Locate the cell with the specified text and output its (x, y) center coordinate. 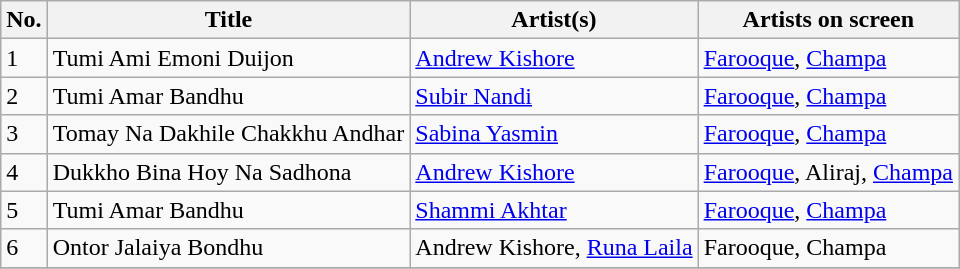
1 (24, 58)
Tumi Ami Emoni Duijon (228, 58)
Ontor Jalaiya Bondhu (228, 248)
No. (24, 20)
3 (24, 134)
Sabina Yasmin (554, 134)
Shammi Akhtar (554, 210)
4 (24, 172)
Artist(s) (554, 20)
Farooque, Aliraj, Champa (828, 172)
Artists on screen (828, 20)
6 (24, 248)
Andrew Kishore, Runa Laila (554, 248)
Subir Nandi (554, 96)
2 (24, 96)
Title (228, 20)
5 (24, 210)
Tomay Na Dakhile Chakkhu Andhar (228, 134)
Dukkho Bina Hoy Na Sadhona (228, 172)
